Locate the cell with the specified text and output its (X, Y) center coordinate. 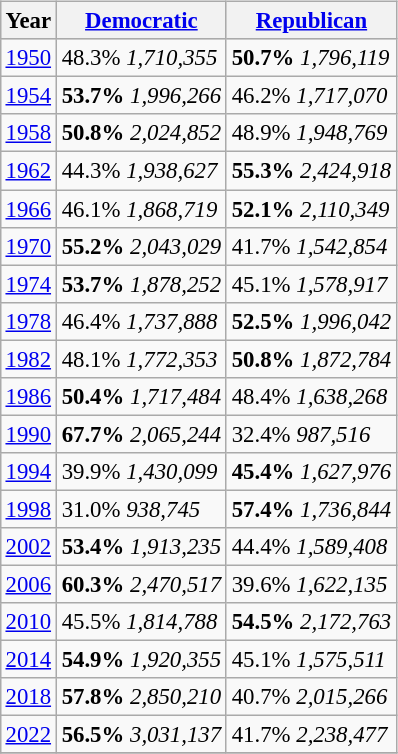
2018 (28, 697)
50.4% 1,717,484 (141, 396)
44.4% 1,589,408 (311, 547)
52.1% 2,110,349 (311, 209)
45.4% 1,627,976 (311, 472)
67.7% 2,065,244 (141, 434)
55.3% 2,424,918 (311, 171)
53.4% 1,913,235 (141, 547)
54.9% 1,920,355 (141, 660)
53.7% 1,878,252 (141, 284)
1954 (28, 96)
48.3% 1,710,355 (141, 58)
50.8% 1,872,784 (311, 359)
48.1% 1,772,353 (141, 359)
46.4% 1,737,888 (141, 321)
2006 (28, 584)
40.7% 2,015,266 (311, 697)
57.8% 2,850,210 (141, 697)
1958 (28, 133)
1998 (28, 509)
Democratic (141, 21)
Republican (311, 21)
1994 (28, 472)
1978 (28, 321)
50.8% 2,024,852 (141, 133)
1950 (28, 58)
2014 (28, 660)
48.9% 1,948,769 (311, 133)
1990 (28, 434)
1986 (28, 396)
53.7% 1,996,266 (141, 96)
54.5% 2,172,763 (311, 622)
1974 (28, 284)
41.7% 2,238,477 (311, 735)
50.7% 1,796,119 (311, 58)
57.4% 1,736,844 (311, 509)
46.1% 1,868,719 (141, 209)
55.2% 2,043,029 (141, 246)
60.3% 2,470,517 (141, 584)
2010 (28, 622)
1982 (28, 359)
1970 (28, 246)
45.5% 1,814,788 (141, 622)
32.4% 987,516 (311, 434)
45.1% 1,578,917 (311, 284)
2002 (28, 547)
52.5% 1,996,042 (311, 321)
39.6% 1,622,135 (311, 584)
41.7% 1,542,854 (311, 246)
39.9% 1,430,099 (141, 472)
48.4% 1,638,268 (311, 396)
1962 (28, 171)
Year (28, 21)
2022 (28, 735)
1966 (28, 209)
45.1% 1,575,511 (311, 660)
31.0% 938,745 (141, 509)
46.2% 1,717,070 (311, 96)
56.5% 3,031,137 (141, 735)
44.3% 1,938,627 (141, 171)
